Return the (x, y) coordinate for the center point of the cell that contains the specified text.  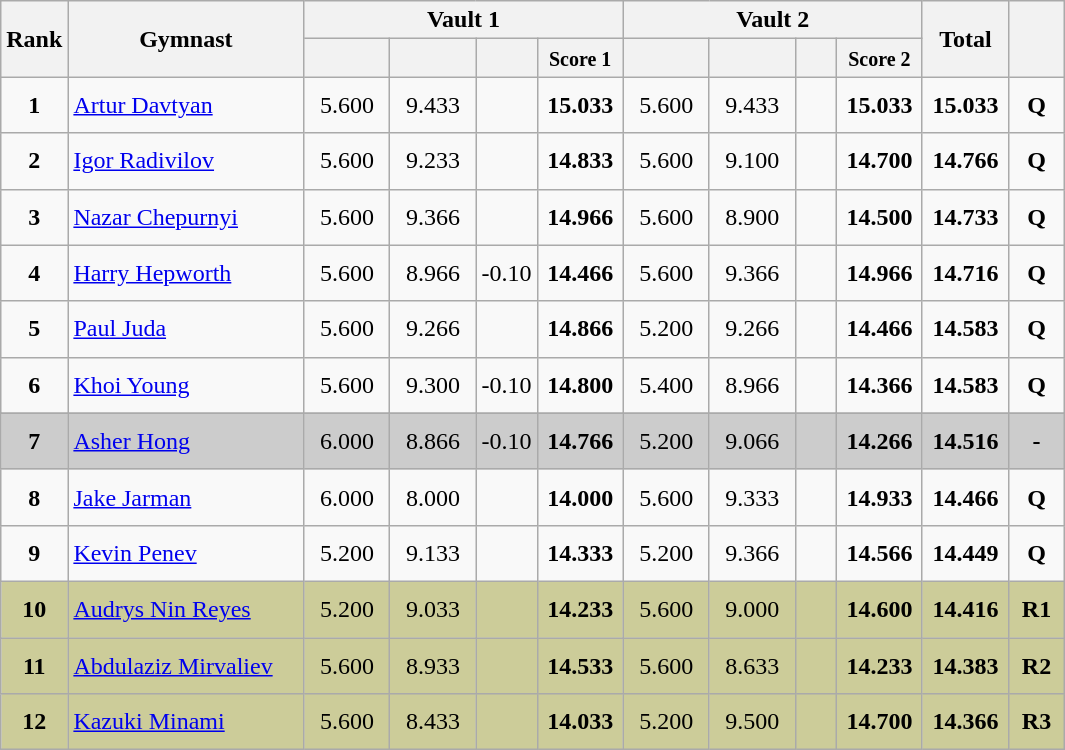
8 (34, 497)
14.383 (965, 666)
14.516 (965, 441)
Nazar Chepurnyi (186, 217)
- (1036, 441)
14.333 (580, 553)
14.933 (879, 497)
3 (34, 217)
5 (34, 329)
8.633 (752, 666)
14.533 (580, 666)
Vault 1 (464, 20)
14.716 (965, 273)
9.066 (752, 441)
Asher Hong (186, 441)
14.449 (965, 553)
14.600 (879, 609)
14.566 (879, 553)
Igor Radivilov (186, 161)
Abdulaziz Mirvaliev (186, 666)
9.133 (433, 553)
8.433 (433, 722)
R2 (1036, 666)
Score 2 (879, 58)
8.900 (752, 217)
1 (34, 105)
11 (34, 666)
9.000 (752, 609)
10 (34, 609)
14.266 (879, 441)
14.416 (965, 609)
Kevin Penev (186, 553)
Artur Davtyan (186, 105)
Kazuki Minami (186, 722)
14.500 (879, 217)
4 (34, 273)
8.866 (433, 441)
8.933 (433, 666)
2 (34, 161)
9.300 (433, 385)
9.100 (752, 161)
9 (34, 553)
14.866 (580, 329)
7 (34, 441)
Harry Hepworth (186, 273)
Rank (34, 39)
12 (34, 722)
R3 (1036, 722)
5.400 (666, 385)
Jake Jarman (186, 497)
Score 1 (580, 58)
Khoi Young (186, 385)
Paul Juda (186, 329)
9.500 (752, 722)
6 (34, 385)
9.333 (752, 497)
14.000 (580, 497)
9.033 (433, 609)
Gymnast (186, 39)
14.033 (580, 722)
14.800 (580, 385)
14.733 (965, 217)
Audrys Nin Reyes (186, 609)
R1 (1036, 609)
Total (965, 39)
8.000 (433, 497)
9.233 (433, 161)
Vault 2 (772, 20)
14.833 (580, 161)
